For the text-containing cell, return its midpoint in (X, Y) coordinate format. 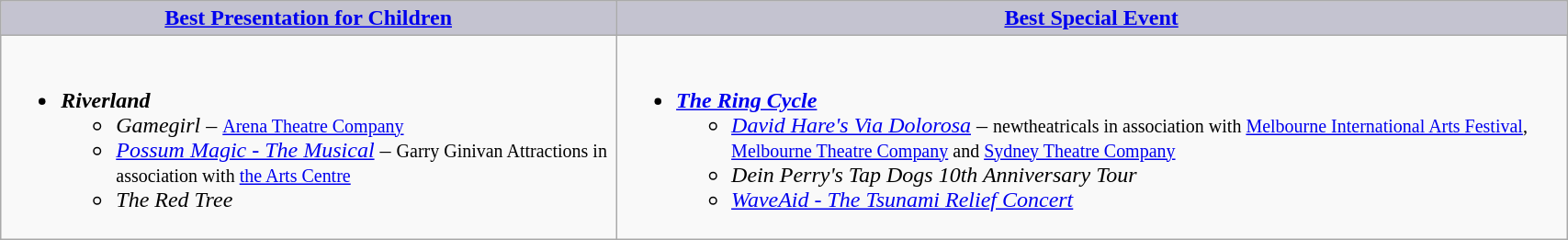
Best Presentation for Children (309, 18)
Best Special Event (1091, 18)
RiverlandGamegirl – Arena Theatre CompanyPossum Magic - The Musical – Garry Ginivan Attractions in association with the Arts CentreThe Red Tree (309, 138)
